From the cell containing the given text, extract its center point as (x, y) coordinate. 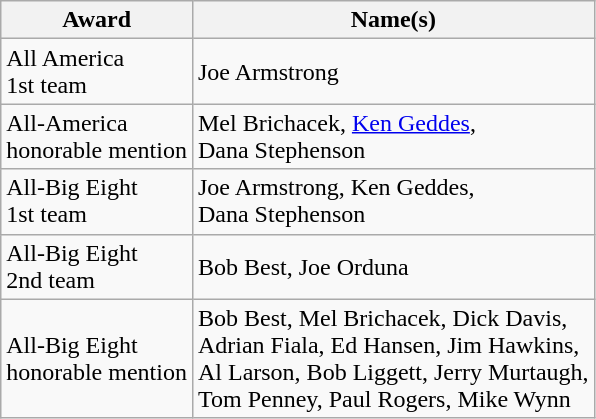
All-Big Eighthonorable mention (97, 358)
Name(s) (393, 20)
Bob Best, Joe Orduna (393, 266)
Bob Best, Mel Brichacek, Dick Davis,Adrian Fiala, Ed Hansen, Jim Hawkins,Al Larson, Bob Liggett, Jerry Murtaugh,Tom Penney, Paul Rogers, Mike Wynn (393, 358)
All-Americahonorable mention (97, 136)
All-Big Eight2nd team (97, 266)
All-Big Eight1st team (97, 202)
Joe Armstrong, Ken Geddes,Dana Stephenson (393, 202)
Award (97, 20)
Joe Armstrong (393, 72)
All America1st team (97, 72)
Mel Brichacek, Ken Geddes,Dana Stephenson (393, 136)
